Determine the [x, y] coordinate at the center of the cell enclosing the given text.  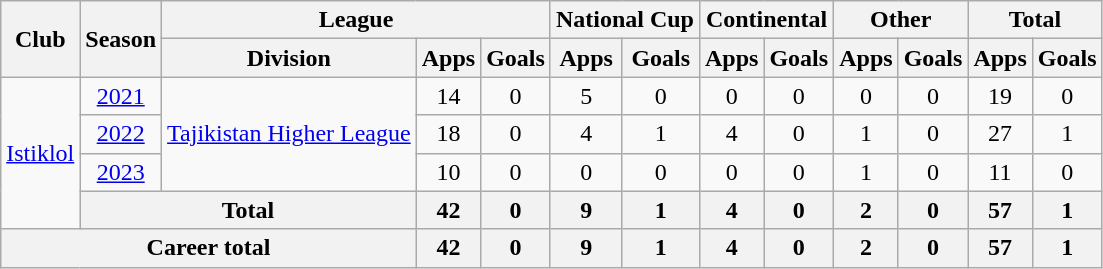
Career total [208, 248]
Other [901, 20]
2021 [121, 96]
27 [1000, 134]
Club [40, 39]
Istiklol [40, 153]
10 [448, 172]
2023 [121, 172]
19 [1000, 96]
14 [448, 96]
Continental [766, 20]
18 [448, 134]
Season [121, 39]
National Cup [624, 20]
Tajikistan Higher League [290, 134]
5 [586, 96]
2022 [121, 134]
11 [1000, 172]
Division [290, 58]
League [356, 20]
